Identify which cell holds the provided text, then report its [x, y] central coordinate. 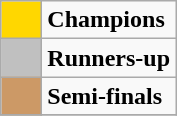
Runners-up [109, 58]
Semi-finals [109, 96]
Champions [109, 20]
